Provide the [X, Y] coordinate of the cell's center where the given text is located.  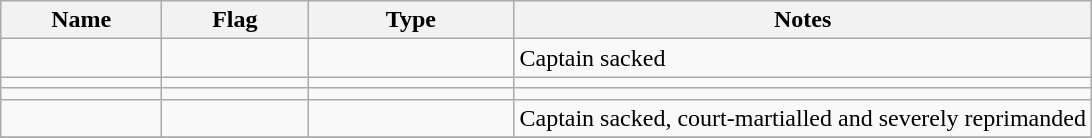
Notes [803, 20]
Name [82, 20]
Captain sacked, court-martialled and severely reprimanded [803, 118]
Type [411, 20]
Flag [235, 20]
Captain sacked [803, 58]
